Pinpoint the cell where the given text exists, returning its [X, Y] midpoint coordinate. 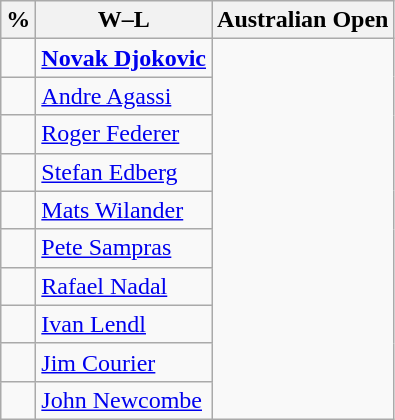
W–L [124, 20]
Ivan Lendl [124, 324]
John Newcombe [124, 400]
Roger Federer [124, 134]
Australian Open [303, 20]
Rafael Nadal [124, 286]
Mats Wilander [124, 210]
Pete Sampras [124, 248]
Andre Agassi [124, 96]
Jim Courier [124, 362]
Stefan Edberg [124, 172]
% [18, 20]
Novak Djokovic [124, 58]
